Capture the cell that displays the provided text and extract its [x, y] central coordinate. 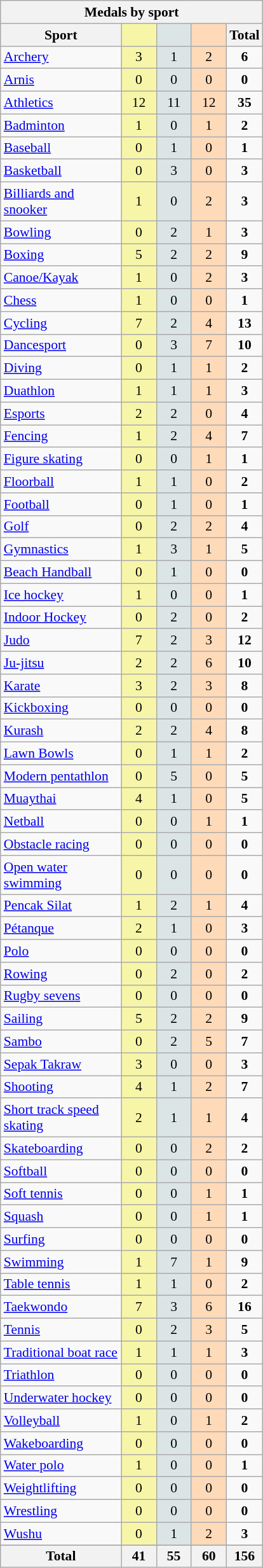
Rowing [61, 974]
Weightlifting [61, 1488]
35 [244, 103]
Open water swimming [61, 875]
Water polo [61, 1466]
60 [208, 1557]
Surfing [61, 1239]
Sailing [61, 1019]
Wushu [61, 1534]
Netball [61, 822]
Baseball [61, 148]
Volleyball [61, 1420]
Diving [61, 368]
Squash [61, 1217]
Golf [61, 527]
Beach Handball [61, 572]
Arnis [61, 80]
Pétanque [61, 929]
Taekwondo [61, 1307]
Triathlon [61, 1375]
Gymnastics [61, 550]
Traditional boat race [61, 1352]
Sambo [61, 1042]
Figure skating [61, 459]
Tennis [61, 1330]
Table tennis [61, 1284]
Archery [61, 57]
Sepak Takraw [61, 1064]
55 [174, 1557]
Rugby sevens [61, 996]
Cycling [61, 323]
Medals by sport [132, 12]
Indoor Hockey [61, 618]
Karate [61, 686]
Esports [61, 413]
Canoe/Kayak [61, 278]
Wrestling [61, 1511]
156 [244, 1557]
Underwater hockey [61, 1398]
Shooting [61, 1087]
Ju-jitsu [61, 663]
Badminton [61, 125]
Skateboarding [61, 1149]
Kickboxing [61, 708]
Obstacle racing [61, 844]
Kurash [61, 731]
Sport [61, 35]
Polo [61, 951]
Basketball [61, 171]
16 [244, 1307]
Bowling [61, 232]
Chess [61, 300]
Soft tennis [61, 1194]
Billiards and snooker [61, 201]
11 [174, 103]
Short track speed skating [61, 1118]
Pencak Silat [61, 906]
Modern pentathlon [61, 776]
Muaythai [61, 799]
Ice hockey [61, 595]
41 [138, 1557]
Judo [61, 641]
Boxing [61, 255]
Softball [61, 1171]
Athletics [61, 103]
Floorball [61, 482]
Football [61, 504]
Lawn Bowls [61, 754]
13 [244, 323]
Duathlon [61, 391]
Dancesport [61, 345]
Swimming [61, 1262]
Wakeboarding [61, 1443]
Fencing [61, 436]
